Capture the cell that displays the provided text and extract its (X, Y) central coordinate. 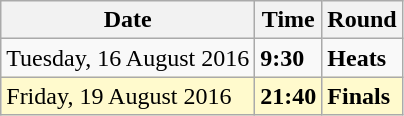
Heats (362, 58)
Date (128, 20)
Finals (362, 96)
Round (362, 20)
Tuesday, 16 August 2016 (128, 58)
21:40 (288, 96)
9:30 (288, 58)
Friday, 19 August 2016 (128, 96)
Time (288, 20)
